Pinpoint the cell where the given text exists, returning its (X, Y) midpoint coordinate. 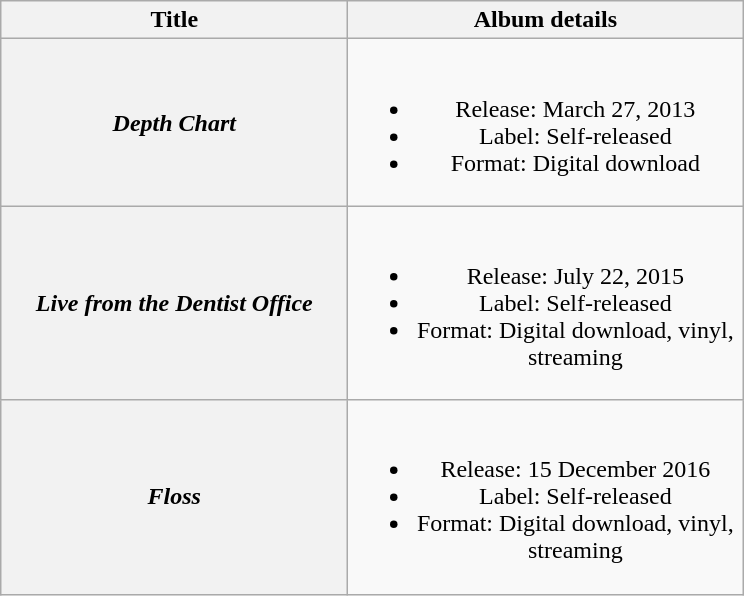
Depth Chart (174, 122)
Album details (546, 20)
Release: 15 December 2016Label: Self-releasedFormat: Digital download, vinyl, streaming (546, 497)
Live from the Dentist Office (174, 303)
Floss (174, 497)
Title (174, 20)
Release: March 27, 2013Label: Self-releasedFormat: Digital download (546, 122)
Release: July 22, 2015Label: Self-releasedFormat: Digital download, vinyl, streaming (546, 303)
